Return the (x, y) coordinate for the center point of the cell that contains the specified text.  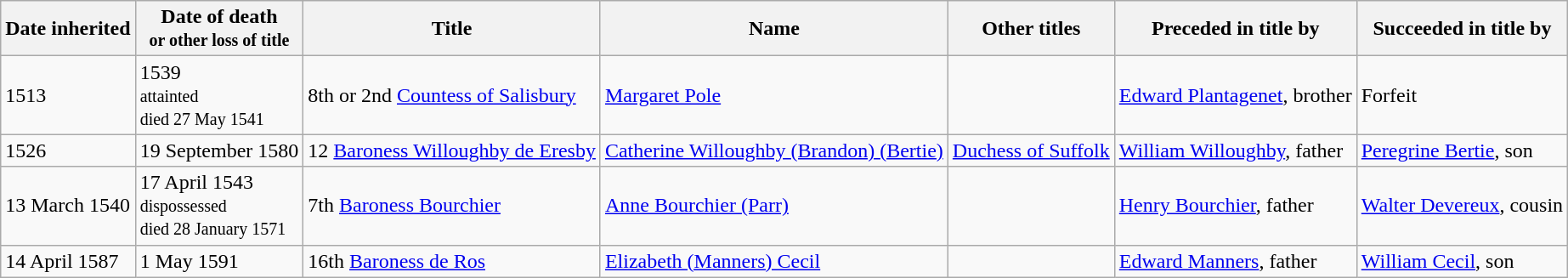
Date inherited (68, 29)
Peregrine Bertie, son (1462, 150)
Date of deathor other loss of title (219, 29)
12 Baroness Willoughby de Eresby (452, 150)
Other titles (1031, 29)
Edward Manners, father (1236, 261)
19 September 1580 (219, 150)
William Cecil, son (1462, 261)
14 April 1587 (68, 261)
Anne Bourchier (Parr) (773, 206)
Duchess of Suffolk (1031, 150)
Margaret Pole (773, 95)
1 May 1591 (219, 261)
Succeeded in title by (1462, 29)
17 April 1543dispossesseddied 28 January 1571 (219, 206)
13 March 1540 (68, 206)
Elizabeth (Manners) Cecil (773, 261)
1513 (68, 95)
Title (452, 29)
Catherine Willoughby (Brandon) (Bertie) (773, 150)
Edward Plantagenet, brother (1236, 95)
8th or 2nd Countess of Salisbury (452, 95)
Preceded in title by (1236, 29)
Name (773, 29)
William Willoughby, father (1236, 150)
Walter Devereux, cousin (1462, 206)
Forfeit (1462, 95)
1539attainteddied 27 May 1541 (219, 95)
7th Baroness Bourchier (452, 206)
1526 (68, 150)
Henry Bourchier, father (1236, 206)
16th Baroness de Ros (452, 261)
